Search for the cell housing the specified text and yield its (X, Y) center coordinate. 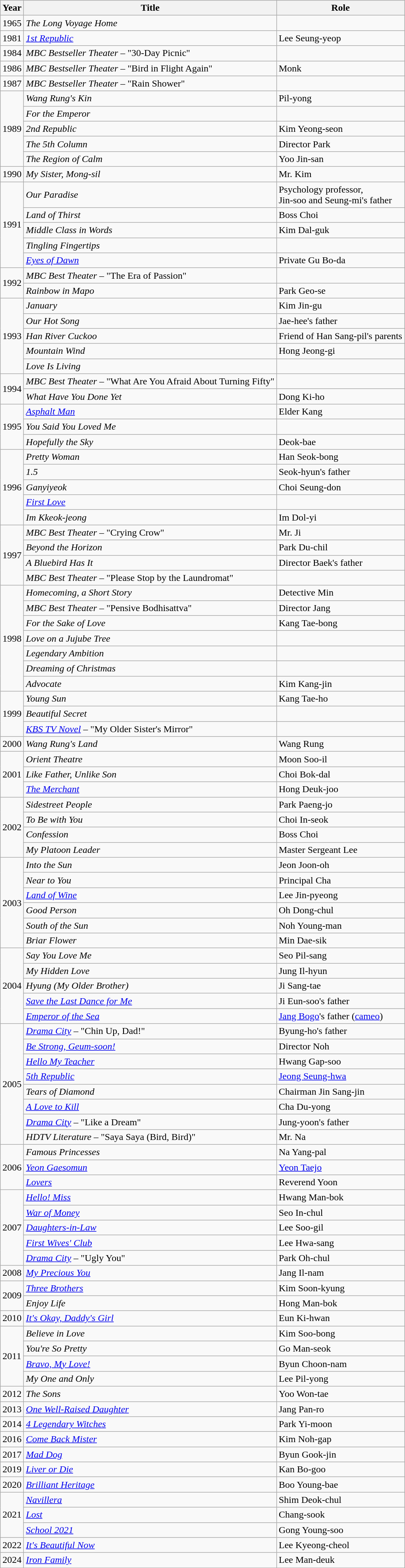
2021 (12, 1515)
MBC Best Theater – "Pensive Bodhisattva" (150, 608)
Cha Du-yong (340, 1107)
What Have You Done Yet (150, 396)
Daughters-in-Law (150, 1228)
Lee Kyeong-cheol (340, 1545)
Lee Man-deuk (340, 1560)
Min Dae-sik (340, 941)
Sidestreet People (150, 804)
2017 (12, 1454)
Drama City – "Like a Dream" (150, 1122)
Homecoming, a Short Story (150, 593)
Director Baek's father (340, 563)
Young Sun (150, 699)
Mr. Ji (340, 532)
Bravo, My Love! (150, 1364)
Hong Jeong-gi (340, 351)
1994 (12, 389)
Advocate (150, 683)
2024 (12, 1560)
2011 (12, 1356)
South of the Sun (150, 926)
Emperor of the Sea (150, 1016)
The Long Voyage Home (150, 23)
2013 (12, 1409)
Pil-yong (340, 98)
2016 (12, 1439)
Kim Noh-gap (340, 1439)
It's Okay, Daddy's Girl (150, 1318)
Shim Deok-chul (340, 1500)
Kim Soon-kyung (340, 1288)
1981 (12, 38)
The Merchant (150, 789)
Say You Love Me (150, 956)
1987 (12, 83)
Kang Tae-ho (340, 699)
Kim Jin-gu (340, 306)
Believe in Love (150, 1333)
Choi Seung-don (340, 487)
Lovers (150, 1182)
Eyes of Dawn (150, 260)
Moon Soo-il (340, 759)
Liver or Die (150, 1470)
Love Is Living (150, 366)
1992 (12, 283)
Middle Class in Words (150, 230)
MBC Best Theater – "What Are You Afraid About Turning Fifty" (150, 381)
Jung Il-hyun (340, 971)
2nd Republic (150, 129)
Lee Hwa-sang (340, 1243)
Kim Dal-guk (340, 230)
Han Seok-bong (340, 457)
Come Back Mister (150, 1439)
MBC Bestseller Theater – "Bird in Flight Again" (150, 68)
Principal Cha (340, 880)
Park Geo-se (340, 291)
Go Man-seok (340, 1348)
Hopefully the Sky (150, 442)
Lee Soo-gil (340, 1228)
Director Park (340, 144)
Into the Sun (150, 865)
Jeon Joon-oh (340, 865)
First Love (150, 502)
Dreaming of Christmas (150, 668)
Elder Kang (340, 411)
For the Emperor (150, 114)
Mad Dog (150, 1454)
Yeon Taejo (340, 1167)
You're So Pretty (150, 1348)
1997 (12, 555)
January (150, 306)
2004 (12, 986)
1999 (12, 714)
1st Republic (150, 38)
Mr. Na (340, 1137)
MBC Best Theater – "Please Stop by the Laundromat" (150, 578)
The Region of Calm (150, 159)
1989 (12, 129)
Jang Bogo's father (cameo) (340, 1016)
Near to You (150, 880)
Enjoy Life (150, 1303)
Oh Dong-chul (340, 910)
Like Father, Unlike Son (150, 774)
The 5th Column (150, 144)
Jung-yoon's father (340, 1122)
1995 (12, 426)
Beyond the Horizon (150, 548)
KBS TV Novel – "My Older Sister's Mirror" (150, 729)
2009 (12, 1296)
Three Brothers (150, 1288)
Lee Jin-pyeong (340, 895)
My Platoon Leader (150, 850)
Asphalt Man (150, 411)
2003 (12, 903)
You Said You Loved Me (150, 426)
2020 (12, 1485)
Our Hot Song (150, 321)
Kan Bo-goo (340, 1470)
2022 (12, 1545)
2008 (12, 1273)
Hong Man-bok (340, 1303)
Land of Thirst (150, 215)
Role (340, 8)
2001 (12, 774)
HDTV Literature – "Saya Saya (Bird, Bird)" (150, 1137)
Confession (150, 835)
Seo Pil-sang (340, 956)
One Well-Raised Daughter (150, 1409)
Wang Rung's Kin (150, 98)
Ganyiyeok (150, 487)
Reverend Yoon (340, 1182)
Save the Last Dance for Me (150, 1001)
Legendary Ambition (150, 653)
2002 (12, 827)
Choi In-seok (340, 820)
Eun Ki-hwan (340, 1318)
War of Money (150, 1213)
Land of Wine (150, 895)
Iron Family (150, 1560)
5th Republic (150, 1076)
Wang Rung (340, 744)
My Hidden Love (150, 971)
School 2021 (150, 1530)
MBC Best Theater – "Crying Crow" (150, 532)
4 Legendary Witches (150, 1424)
Park Paeng-jo (340, 804)
Im Dol-yi (340, 517)
Mr. Kim (340, 174)
Title (150, 8)
Kim Kang-jin (340, 683)
Byun Choon-nam (340, 1364)
Director Noh (340, 1046)
2000 (12, 744)
Orient Theatre (150, 759)
Dong Ki-ho (340, 396)
Wang Rung's Land (150, 744)
Lee Pil-yong (340, 1379)
Director Jang (340, 608)
Year (12, 8)
Yeon Gaesomun (150, 1167)
Tingling Fingertips (150, 245)
My One and Only (150, 1379)
Kim Yeong-seon (340, 129)
Jae-hee's father (340, 321)
A Bluebird Has It (150, 563)
Be Strong, Geum-soon! (150, 1046)
Na Yang-pal (340, 1152)
Lee Seung-yeop (340, 38)
Monk (340, 68)
My Precious You (150, 1273)
2012 (12, 1394)
MBC Bestseller Theater – "Rain Shower" (150, 83)
Jeong Seung-hwa (340, 1076)
Famous Princesses (150, 1152)
Drama City – "Ugly You" (150, 1258)
Ji Sang-tae (340, 986)
Park Yi-moon (340, 1424)
Boo Young-bae (340, 1485)
Gong Young-soo (340, 1530)
1998 (12, 638)
To Be with You (150, 820)
Yoo Won-tae (340, 1394)
Private Gu Bo-da (340, 260)
Psychology professor, Jin-soo and Seung-mi's father (340, 195)
Seo In-chul (340, 1213)
Ji Eun-soo's father (340, 1001)
Hong Deuk-joo (340, 789)
The Sons (150, 1394)
Lost (150, 1515)
Han River Cuckoo (150, 336)
Yoo Jin-san (340, 159)
My Sister, Mong-sil (150, 174)
Briar Flower (150, 941)
1990 (12, 174)
2005 (12, 1084)
Choi Bok-dal (340, 774)
Park Oh-chul (340, 1258)
MBC Bestseller Theater – "30-Day Picnic" (150, 53)
1991 (12, 225)
Chang-sook (340, 1515)
Detective Min (340, 593)
2010 (12, 1318)
Hello My Teacher (150, 1061)
Navillera (150, 1500)
Our Paradise (150, 195)
Tears of Diamond (150, 1092)
1.5 (150, 472)
Noh Young-man (340, 926)
Rainbow in Mapo (150, 291)
First Wives' Club (150, 1243)
Pretty Woman (150, 457)
1965 (12, 23)
2006 (12, 1167)
Friend of Han Sang-pil's parents (340, 336)
Park Du-chil (340, 548)
Seok-hyun's father (340, 472)
Jang Il-nam (340, 1273)
Brilliant Heritage (150, 1485)
Kang Tae-bong (340, 623)
1984 (12, 53)
For the Sake of Love (150, 623)
Master Sergeant Lee (340, 850)
Hwang Gap-soo (340, 1061)
2014 (12, 1424)
Hwang Man-bok (340, 1198)
1993 (12, 336)
MBC Best Theater – "The Era of Passion" (150, 276)
Byung-ho's father (340, 1031)
Jang Pan-ro (340, 1409)
Hello! Miss (150, 1198)
Mountain Wind (150, 351)
2007 (12, 1228)
Drama City – "Chin Up, Dad!" (150, 1031)
It's Beautiful Now (150, 1545)
Love on a Jujube Tree (150, 638)
Chairman Jin Sang-jin (340, 1092)
Im Kkeok-jeong (150, 517)
Hyung (My Older Brother) (150, 986)
Byun Gook-jin (340, 1454)
1996 (12, 487)
A Love to Kill (150, 1107)
Good Person (150, 910)
Deok-bae (340, 442)
1986 (12, 68)
Beautiful Secret (150, 714)
Kim Soo-bong (340, 1333)
2019 (12, 1470)
